Search for the cell housing the specified text and yield its (x, y) center coordinate. 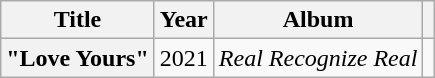
Real Recognize Real (318, 58)
Year (184, 20)
"Love Yours" (78, 58)
Album (318, 20)
2021 (184, 58)
Title (78, 20)
